Return [X, Y] of the center of cell containing provided text 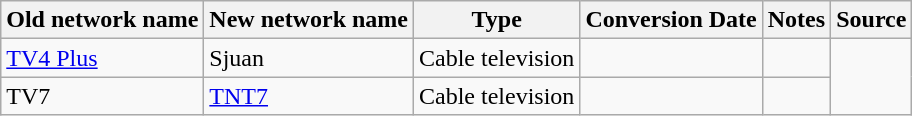
Conversion Date [671, 20]
Type [497, 20]
Sjuan [309, 58]
TNT7 [309, 96]
TV7 [102, 96]
Source [872, 20]
New network name [309, 20]
Old network name [102, 20]
TV4 Plus [102, 58]
Notes [796, 20]
